From the cell containing the given text, extract its center point as [x, y] coordinate. 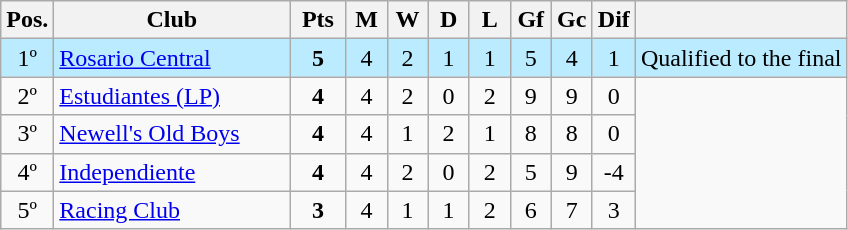
Qualified to the final [741, 58]
Gc [572, 20]
Pos. [28, 20]
Newell's Old Boys [172, 134]
-4 [614, 172]
W [408, 20]
6 [530, 210]
Independiente [172, 172]
Dif [614, 20]
M [366, 20]
Estudiantes (LP) [172, 96]
L [490, 20]
5º [28, 210]
7 [572, 210]
2º [28, 96]
Racing Club [172, 210]
Club [172, 20]
Pts [318, 20]
4º [28, 172]
1º [28, 58]
3º [28, 134]
Rosario Central [172, 58]
Gf [530, 20]
D [448, 20]
